Detect which cell encompasses the target text, then output its [X, Y] center coordinate. 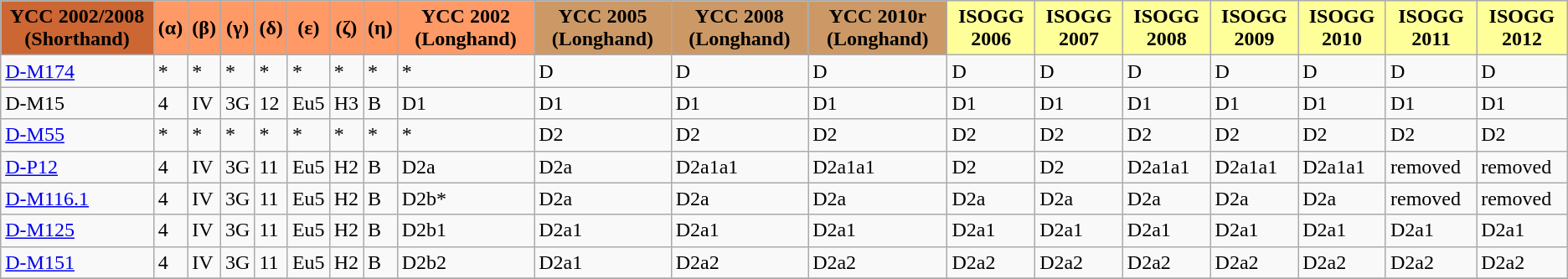
D-M15 [77, 103]
(α) [170, 28]
(η) [380, 28]
YCC 2005 (Longhand) [603, 28]
12 [271, 103]
D-M125 [77, 230]
D2b* [466, 199]
D2b2 [466, 262]
(γ) [237, 28]
ISOGG 2012 [1523, 28]
D-P12 [77, 167]
ISOGG 2007 [1079, 28]
D-M151 [77, 262]
ISOGG 2010 [1342, 28]
ISOGG 2009 [1255, 28]
ISOGG 2008 [1166, 28]
YCC 2008 (Longhand) [739, 28]
ISOGG 2011 [1431, 28]
YCC 2002/2008 (Shorthand) [77, 28]
(ε) [308, 28]
(β) [204, 28]
D-M116.1 [77, 199]
D-M174 [77, 71]
(ζ) [346, 28]
YCC 2002 (Longhand) [466, 28]
H3 [346, 103]
ISOGG 2006 [992, 28]
YCC 2010r (Longhand) [878, 28]
(δ) [271, 28]
D-M55 [77, 135]
D2b1 [466, 230]
